Extract the [x, y] coordinate from the center of the cell holding the provided text.  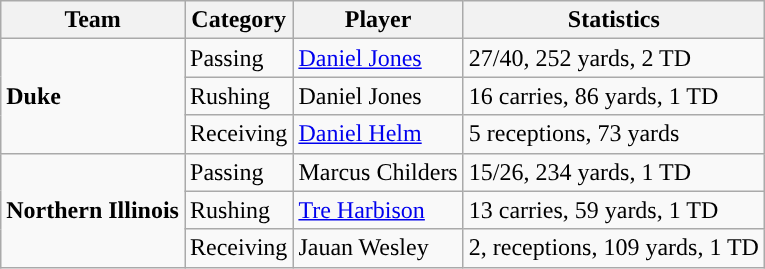
15/26, 234 yards, 1 TD [614, 172]
Jauan Wesley [378, 248]
Statistics [614, 20]
Category [238, 20]
Tre Harbison [378, 210]
Duke [93, 96]
Marcus Childers [378, 172]
16 carries, 86 yards, 1 TD [614, 96]
5 receptions, 73 yards [614, 134]
Northern Illinois [93, 210]
Player [378, 20]
Daniel Helm [378, 134]
13 carries, 59 yards, 1 TD [614, 210]
Team [93, 20]
2, receptions, 109 yards, 1 TD [614, 248]
27/40, 252 yards, 2 TD [614, 58]
